Capture the cell that displays the provided text and extract its (X, Y) central coordinate. 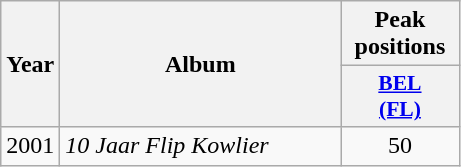
Year (30, 64)
2001 (30, 146)
50 (400, 146)
BEL(FL) (400, 96)
Album (200, 64)
Peak positions (400, 34)
10 Jaar Flip Kowlier (200, 146)
